From the cell containing the given text, extract its center point as (X, Y) coordinate. 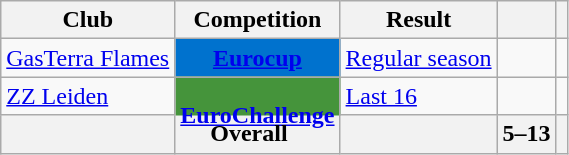
Result (418, 20)
ZZ Leiden (88, 96)
5–13 (526, 134)
Overall (249, 134)
Club (88, 20)
GasTerra Flames (88, 58)
Competition (258, 20)
EuroChallenge (258, 115)
Eurocup (258, 58)
Regular season (418, 58)
Last 16 (418, 96)
